Determine the [X, Y] coordinate at the center of the cell enclosing the given text.  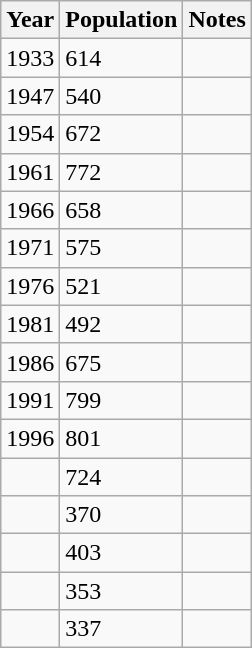
337 [122, 629]
1976 [30, 286]
540 [122, 96]
801 [122, 438]
Notes [217, 20]
1991 [30, 400]
492 [122, 324]
1981 [30, 324]
Population [122, 20]
1971 [30, 248]
675 [122, 362]
403 [122, 553]
353 [122, 591]
724 [122, 477]
1954 [30, 134]
614 [122, 58]
672 [122, 134]
575 [122, 248]
1996 [30, 438]
658 [122, 210]
799 [122, 400]
1986 [30, 362]
1966 [30, 210]
1947 [30, 96]
Year [30, 20]
772 [122, 172]
521 [122, 286]
1961 [30, 172]
1933 [30, 58]
370 [122, 515]
